Identify which cell holds the provided text, then report its [x, y] central coordinate. 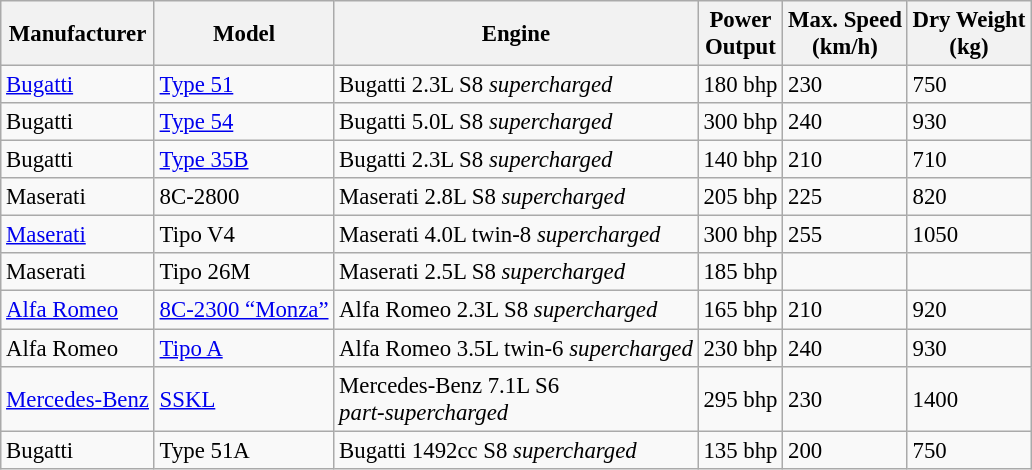
Tipo V4 [244, 235]
200 [845, 450]
PowerOutput [740, 34]
135 bhp [740, 450]
Bugatti 5.0L S8 supercharged [516, 122]
Maserati 2.8L S8 supercharged [516, 197]
180 bhp [740, 85]
Mercedes-Benz [78, 398]
Maserati 2.5L S8 supercharged [516, 273]
Tipo A [244, 348]
Max. Speed (km/h) [845, 34]
Mercedes-Benz 7.1L S6part-supercharged [516, 398]
Tipo 26M [244, 273]
140 bhp [740, 160]
225 [845, 197]
255 [845, 235]
Type 51A [244, 450]
8C-2300 “Monza” [244, 310]
920 [968, 310]
295 bhp [740, 398]
Type 51 [244, 85]
Model [244, 34]
Bugatti 1492cc S8 supercharged [516, 450]
Type 35B [244, 160]
Alfa Romeo 3.5L twin-6 supercharged [516, 348]
165 bhp [740, 310]
230 bhp [740, 348]
Manufacturer [78, 34]
205 bhp [740, 197]
8C-2800 [244, 197]
Engine [516, 34]
1400 [968, 398]
Dry Weight (kg) [968, 34]
Type 54 [244, 122]
Maserati 4.0L twin-8 supercharged [516, 235]
Alfa Romeo 2.3L S8 supercharged [516, 310]
185 bhp [740, 273]
710 [968, 160]
SSKL [244, 398]
820 [968, 197]
1050 [968, 235]
